Search for the cell housing the specified text and yield its (x, y) center coordinate. 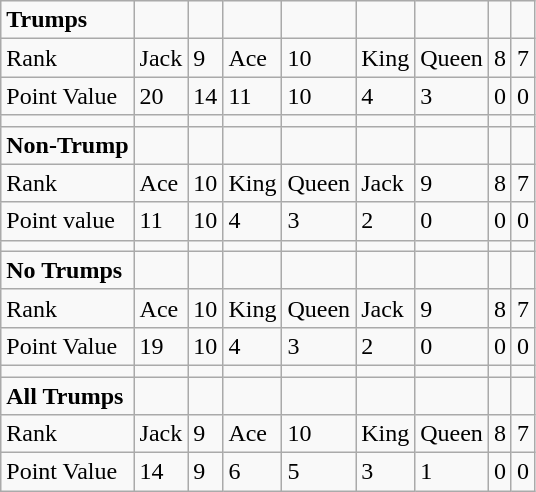
5 (319, 472)
Trumps (68, 20)
All Trumps (68, 395)
19 (161, 346)
20 (161, 96)
6 (252, 472)
No Trumps (68, 270)
1 (452, 472)
Non-Trump (68, 145)
Point value (68, 221)
